Scan for the cell matching the given text and deliver its [X, Y] coordinate at center. 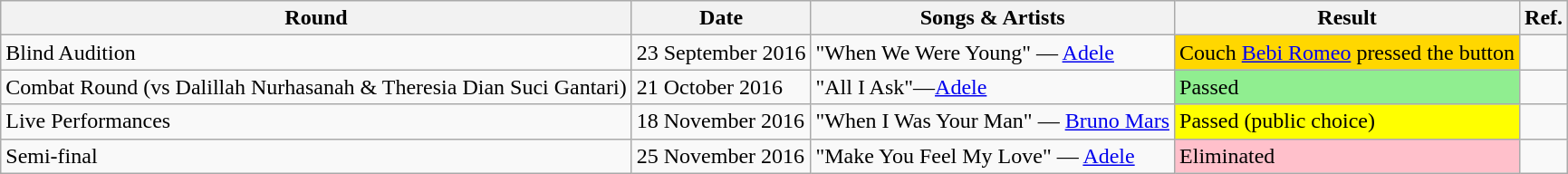
18 November 2016 [721, 121]
Live Performances [316, 121]
Songs & Artists [993, 18]
"When We Were Young" — Adele [993, 53]
Semi-final [316, 156]
Eliminated [1348, 156]
Blind Audition [316, 53]
"When I Was Your Man" — Bruno Mars [993, 121]
Passed [1348, 87]
Ref. [1544, 18]
23 September 2016 [721, 53]
21 October 2016 [721, 87]
Date [721, 18]
"Make You Feel My Love" — Adele [993, 156]
Result [1348, 18]
Passed (public choice) [1348, 121]
Couch Bebi Romeo pressed the button [1348, 53]
Round [316, 18]
"All I Ask"—Adele [993, 87]
25 November 2016 [721, 156]
Combat Round (vs Dalillah Nurhasanah & Theresia Dian Suci Gantari) [316, 87]
